Search for the cell housing the specified text and yield its [x, y] center coordinate. 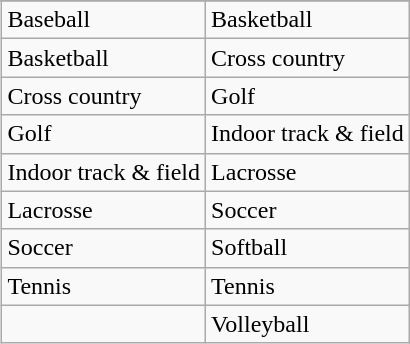
Softball [308, 248]
Volleyball [308, 324]
Baseball [104, 20]
